Find where the given text appears and provide that cell's center as [x, y] coordinate. 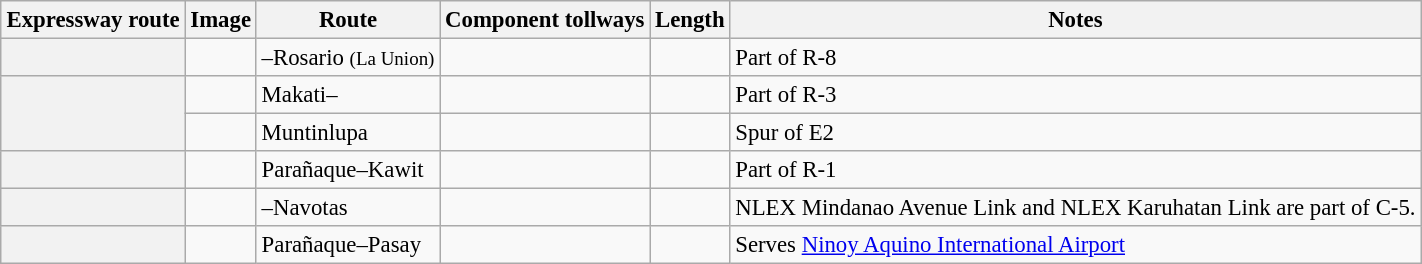
Component tollways [545, 20]
Expressway route [93, 20]
Spur of E2 [1076, 133]
–Navotas [348, 208]
–Rosario (La Union) [348, 57]
Notes [1076, 20]
Length [690, 20]
Makati– [348, 95]
Serves Ninoy Aquino International Airport [1076, 245]
Part of R-8 [1076, 57]
Part of R-3 [1076, 95]
Muntinlupa [348, 133]
Parañaque–Kawit [348, 170]
Part of R-1 [1076, 170]
Route [348, 20]
NLEX Mindanao Avenue Link and NLEX Karuhatan Link are part of C-5. [1076, 208]
Parañaque–Pasay [348, 245]
Image [220, 20]
